Return [X, Y] of the center of cell containing provided text 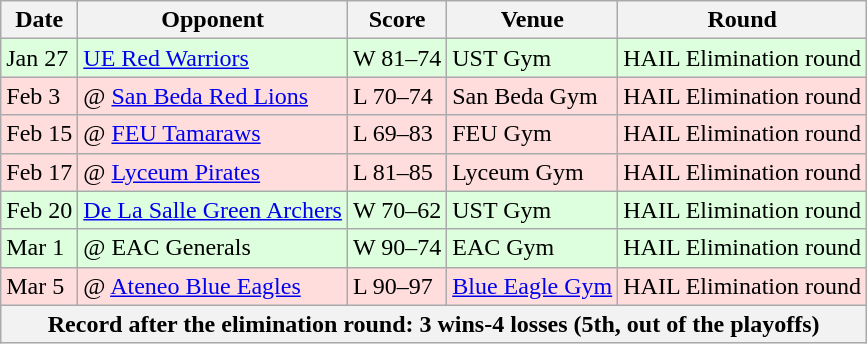
San Beda Gym [532, 96]
Opponent [213, 20]
Feb 20 [40, 210]
Score [396, 20]
Feb 3 [40, 96]
@ San Beda Red Lions [213, 96]
Jan 27 [40, 58]
W 90–74 [396, 248]
L 70–74 [396, 96]
L 81–85 [396, 172]
W 70–62 [396, 210]
Mar 5 [40, 286]
@ FEU Tamaraws [213, 134]
Venue [532, 20]
Date [40, 20]
L 69–83 [396, 134]
Lyceum Gym [532, 172]
@ Ateneo Blue Eagles [213, 286]
Record after the elimination round: 3 wins-4 losses (5th, out of the playoffs) [434, 324]
Feb 17 [40, 172]
UE Red Warriors [213, 58]
@ Lyceum Pirates [213, 172]
Blue Eagle Gym [532, 286]
@ EAC Generals [213, 248]
W 81–74 [396, 58]
FEU Gym [532, 134]
Mar 1 [40, 248]
Feb 15 [40, 134]
De La Salle Green Archers [213, 210]
L 90–97 [396, 286]
Round [742, 20]
EAC Gym [532, 248]
